Detect which cell encompasses the target text, then output its [x, y] center coordinate. 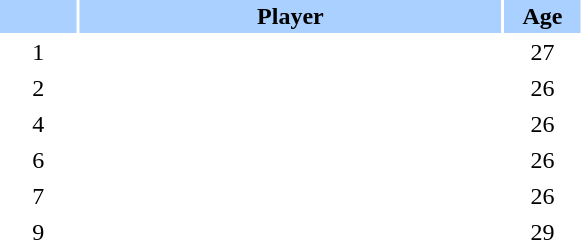
2 [38, 88]
27 [542, 52]
Age [542, 16]
4 [38, 124]
Player [291, 16]
7 [38, 196]
6 [38, 160]
1 [38, 52]
